For the text-containing cell, return its midpoint in [x, y] coordinate format. 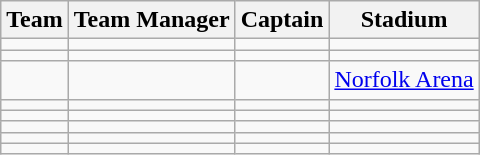
Norfolk Arena [404, 80]
Team [35, 20]
Stadium [404, 20]
Captain [282, 20]
Team Manager [152, 20]
